Return the (X, Y) coordinate for the center point of the cell that contains the specified text.  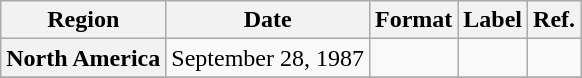
Format (413, 20)
Ref. (554, 20)
Date (268, 20)
September 28, 1987 (268, 58)
Label (493, 20)
Region (84, 20)
North America (84, 58)
